Output the [X, Y] coordinate of the center of the cell containing the given text.  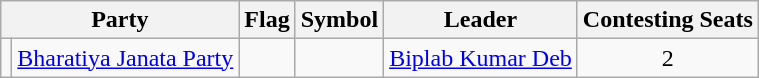
Flag [267, 20]
Leader [481, 20]
Party [120, 20]
Symbol [339, 20]
Biplab Kumar Deb [481, 58]
Bharatiya Janata Party [126, 58]
Contesting Seats [668, 20]
2 [668, 58]
